Return [X, Y] of the center of cell containing provided text 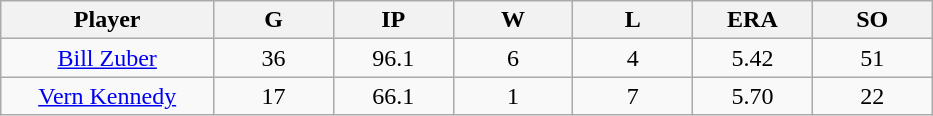
17 [274, 96]
22 [872, 96]
7 [633, 96]
Player [108, 20]
5.42 [753, 58]
G [274, 20]
W [513, 20]
Vern Kennedy [108, 96]
6 [513, 58]
4 [633, 58]
5.70 [753, 96]
96.1 [393, 58]
66.1 [393, 96]
L [633, 20]
IP [393, 20]
51 [872, 58]
ERA [753, 20]
36 [274, 58]
SO [872, 20]
Bill Zuber [108, 58]
1 [513, 96]
